Determine the (x, y) coordinate at the center of the cell enclosing the given text.  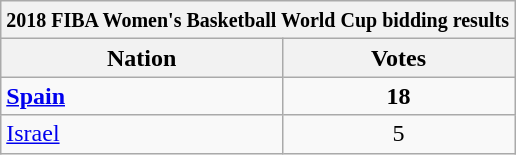
Israel (142, 134)
5 (399, 134)
Spain (142, 96)
Nation (142, 58)
18 (399, 96)
Votes (399, 58)
2018 FIBA Women's Basketball World Cup bidding results (258, 20)
